Capture the cell that displays the provided text and extract its [X, Y] central coordinate. 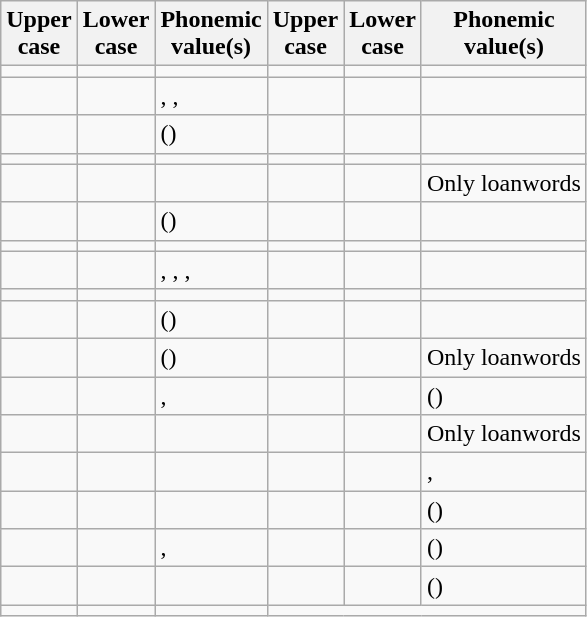
, , [211, 96]
, , , [211, 270]
